Locate the cell with the specified text and output its (X, Y) center coordinate. 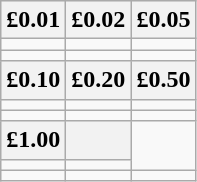
£0.20 (98, 80)
£1.00 (34, 140)
£0.02 (98, 20)
£0.05 (164, 20)
£0.10 (34, 80)
£0.50 (164, 80)
£0.01 (34, 20)
